From the cell containing the given text, extract its center point as [x, y] coordinate. 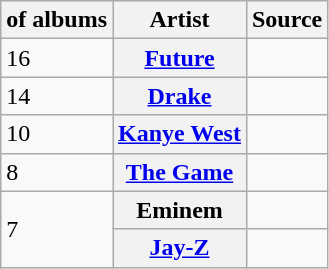
Artist [179, 20]
7 [57, 229]
Jay-Z [179, 248]
Future [179, 58]
The Game [179, 172]
Drake [179, 96]
16 [57, 58]
14 [57, 96]
8 [57, 172]
of albums [57, 20]
Eminem [179, 210]
10 [57, 134]
Kanye West [179, 134]
Source [286, 20]
